Extract the [X, Y] coordinate from the center of the cell holding the provided text.  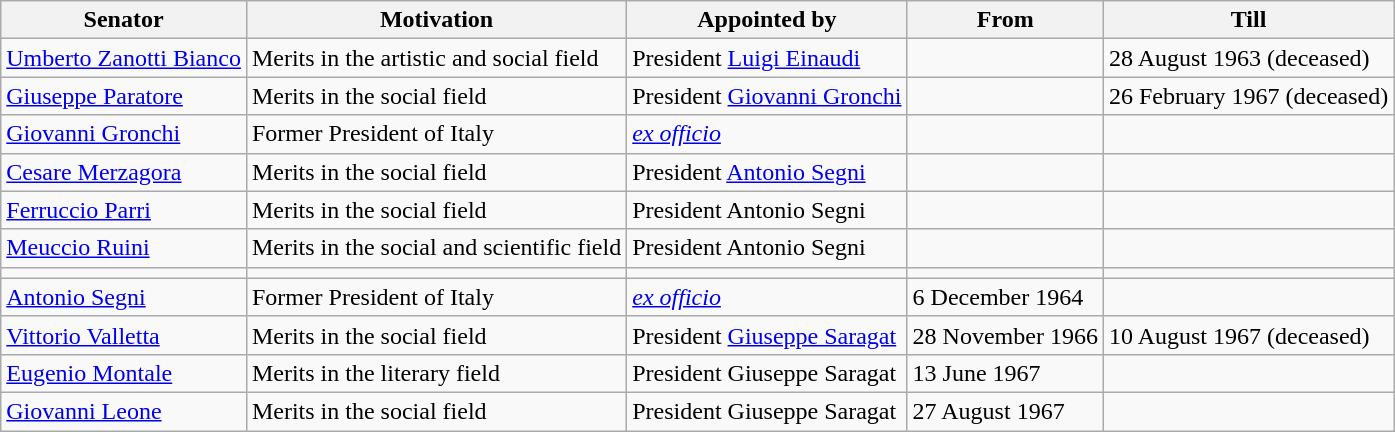
Umberto Zanotti Bianco [124, 58]
28 August 1963 (deceased) [1248, 58]
Meuccio Ruini [124, 248]
Giovanni Gronchi [124, 134]
13 June 1967 [1005, 373]
From [1005, 20]
Till [1248, 20]
Merits in the literary field [436, 373]
President Luigi Einaudi [767, 58]
Vittorio Valletta [124, 335]
Ferruccio Parri [124, 210]
Eugenio Montale [124, 373]
Cesare Merzagora [124, 172]
President Giovanni Gronchi [767, 96]
Merits in the social and scientific field [436, 248]
Merits in the artistic and social field [436, 58]
Appointed by [767, 20]
Motivation [436, 20]
6 December 1964 [1005, 297]
28 November 1966 [1005, 335]
Giuseppe Paratore [124, 96]
Senator [124, 20]
26 February 1967 (deceased) [1248, 96]
Giovanni Leone [124, 411]
27 August 1967 [1005, 411]
10 August 1967 (deceased) [1248, 335]
Antonio Segni [124, 297]
